Output the [X, Y] coordinate of the center of the cell containing the given text.  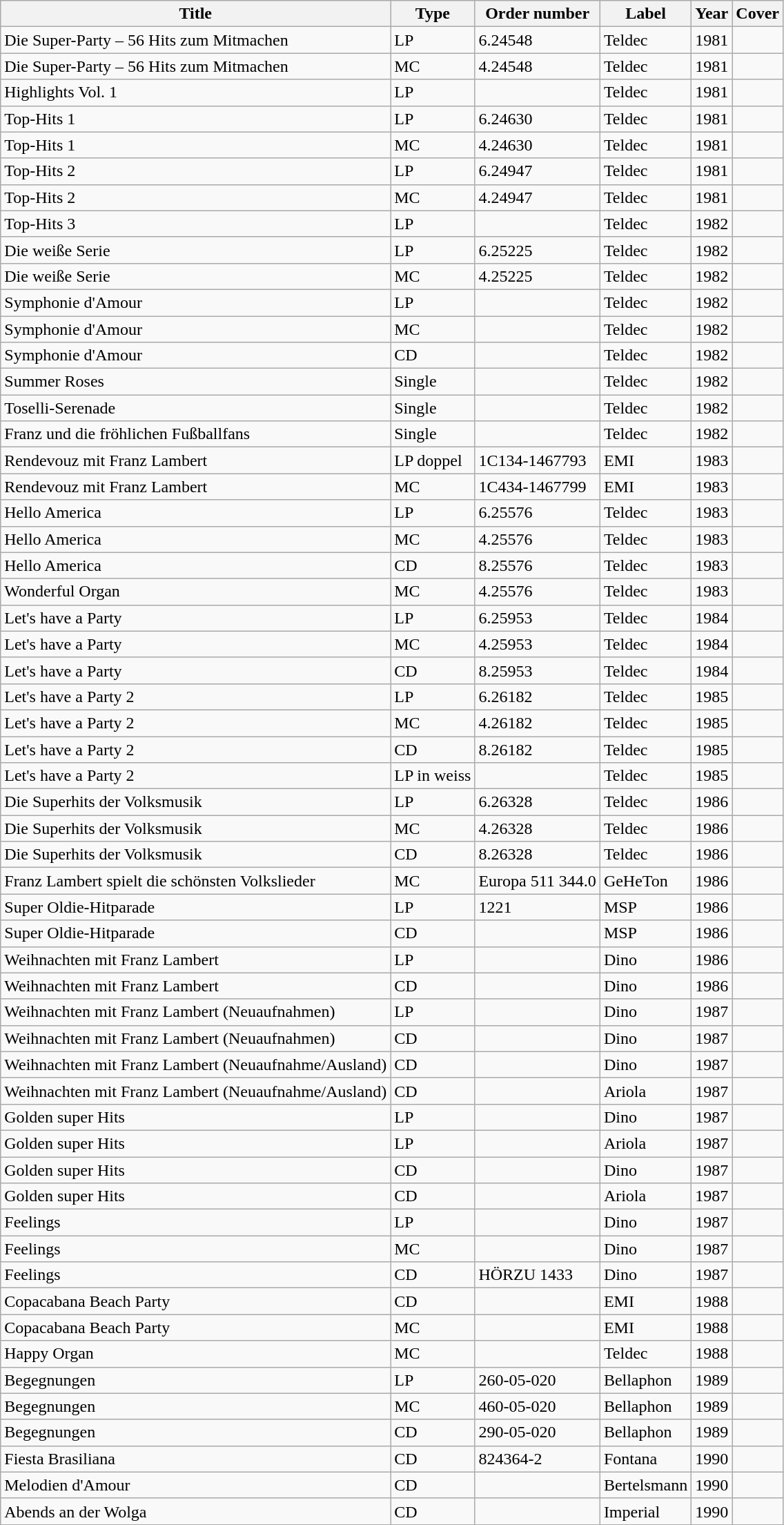
4.24630 [537, 145]
460-05-020 [537, 1406]
6.24548 [537, 40]
824364-2 [537, 1459]
8.25576 [537, 565]
Cover [758, 14]
Top-Hits 3 [196, 224]
4.25225 [537, 276]
4.24947 [537, 197]
Franz Lambert spielt die schönsten Volkslieder [196, 881]
Happy Organ [196, 1354]
6.25576 [537, 513]
4.25953 [537, 644]
Bertelsmann [645, 1485]
6.24947 [537, 171]
Europa 511 344.0 [537, 881]
6.24630 [537, 119]
6.26182 [537, 697]
Year [712, 14]
4.26182 [537, 723]
Abends an der Wolga [196, 1511]
LP in weiss [433, 776]
Toselli-Serenade [196, 408]
Highlights Vol. 1 [196, 93]
Label [645, 14]
8.26328 [537, 855]
HÖRZU 1433 [537, 1275]
Order number [537, 14]
GeHeTon [645, 881]
Fontana [645, 1459]
1C434-1467799 [537, 487]
260-05-020 [537, 1380]
LP doppel [433, 460]
8.25953 [537, 670]
Imperial [645, 1511]
Type [433, 14]
Franz und die fröhlichen Fußballfans [196, 434]
6.25953 [537, 618]
Fiesta Brasiliana [196, 1459]
290-05-020 [537, 1432]
1221 [537, 907]
Wonderful Organ [196, 592]
Melodien d'Amour [196, 1485]
4.26328 [537, 828]
8.26182 [537, 749]
6.25225 [537, 250]
1C134-1467793 [537, 460]
4.24548 [537, 66]
6.26328 [537, 802]
Title [196, 14]
Summer Roses [196, 382]
